From the cell containing the given text, extract its center point as [X, Y] coordinate. 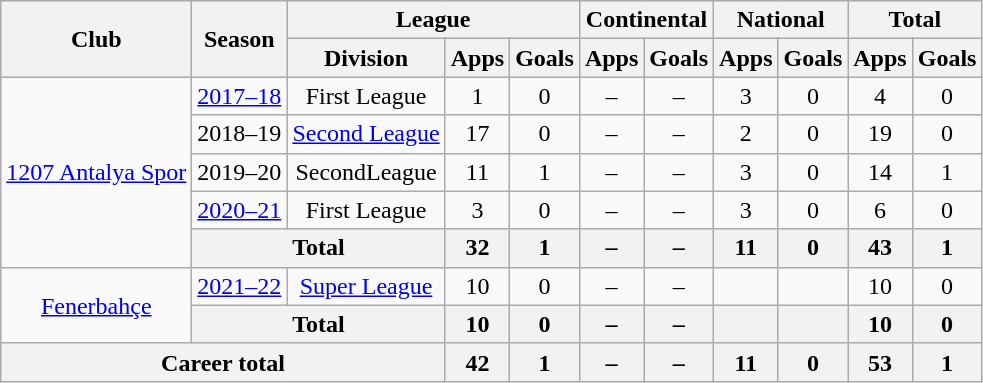
42 [477, 362]
14 [880, 172]
2017–18 [240, 96]
2020–21 [240, 210]
2019–20 [240, 172]
43 [880, 248]
53 [880, 362]
Career total [223, 362]
National [781, 20]
32 [477, 248]
Club [96, 39]
Fenerbahçe [96, 305]
League [434, 20]
Division [366, 58]
Super League [366, 286]
SecondLeague [366, 172]
2 [746, 134]
4 [880, 96]
Second League [366, 134]
19 [880, 134]
Season [240, 39]
17 [477, 134]
2021–22 [240, 286]
Continental [646, 20]
2018–19 [240, 134]
6 [880, 210]
1207 Antalya Spor [96, 172]
